Output the (x, y) coordinate of the center of the cell containing the given text.  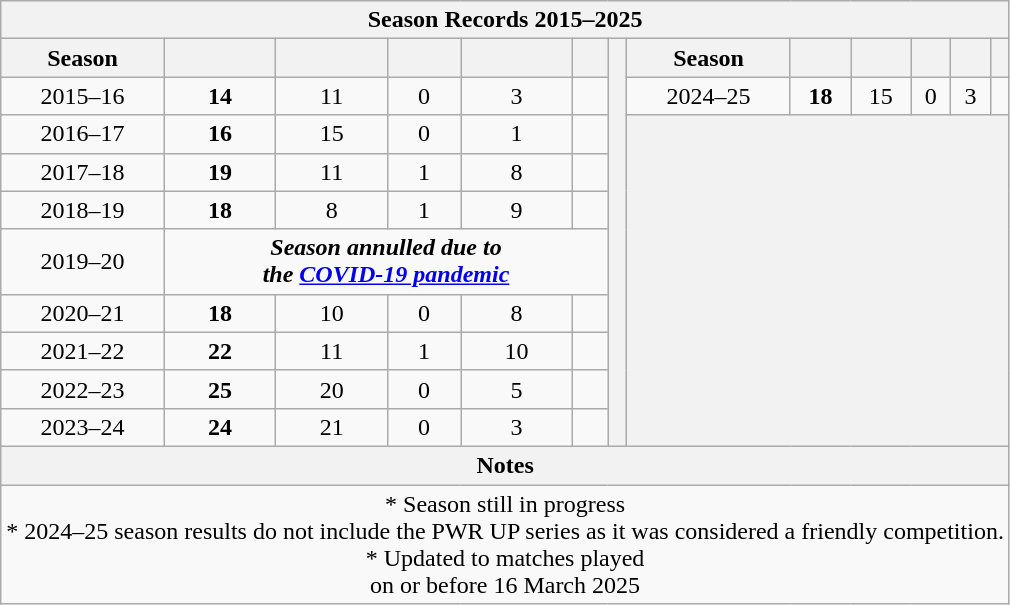
2023–24 (83, 427)
Notes (506, 465)
20 (332, 389)
19 (220, 172)
5 (517, 389)
21 (332, 427)
9 (517, 210)
2022–23 (83, 389)
2020–21 (83, 313)
2024–25 (709, 96)
24 (220, 427)
Season Records 2015–2025 (506, 20)
25 (220, 389)
16 (220, 134)
Season annulled due tothe COVID-19 pandemic (386, 262)
2019–20 (83, 262)
2021–22 (83, 351)
14 (220, 96)
22 (220, 351)
2015–16 (83, 96)
2017–18 (83, 172)
2016–17 (83, 134)
2018–19 (83, 210)
